Determine the [X, Y] coordinate at the center of the cell enclosing the given text.  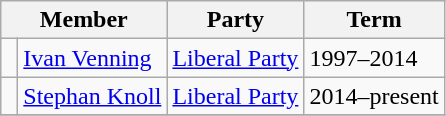
Term [374, 20]
2014–present [374, 96]
Member [84, 20]
Party [236, 20]
Stephan Knoll [92, 96]
Ivan Venning [92, 58]
1997–2014 [374, 58]
